Scan for the cell matching the given text and deliver its [x, y] coordinate at center. 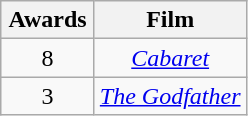
The Godfather [170, 96]
Film [170, 20]
Awards [48, 20]
Cabaret [170, 58]
3 [48, 96]
8 [48, 58]
